Capture the cell that displays the provided text and extract its [x, y] central coordinate. 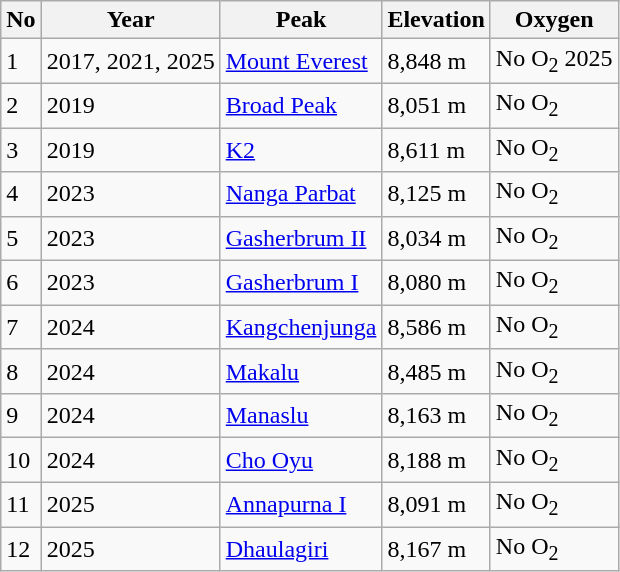
Mount Everest [301, 61]
Annapurna I [301, 504]
8,163 m [436, 416]
Manaslu [301, 416]
6 [21, 283]
K2 [301, 150]
7 [21, 327]
4 [21, 194]
8,611 m [436, 150]
Year [130, 20]
10 [21, 460]
8,051 m [436, 105]
8,485 m [436, 371]
8 [21, 371]
Kangchenjunga [301, 327]
2 [21, 105]
No O2 2025 [554, 61]
8,167 m [436, 549]
8,034 m [436, 238]
Oxygen [554, 20]
Makalu [301, 371]
Broad Peak [301, 105]
Gasherbrum II [301, 238]
12 [21, 549]
No [21, 20]
8,080 m [436, 283]
Cho Oyu [301, 460]
5 [21, 238]
8,125 m [436, 194]
8,188 m [436, 460]
Elevation [436, 20]
2017, 2021, 2025 [130, 61]
3 [21, 150]
9 [21, 416]
Dhaulagiri [301, 549]
8,091 m [436, 504]
8,848 m [436, 61]
11 [21, 504]
Peak [301, 20]
Gasherbrum I [301, 283]
8,586 m [436, 327]
Nanga Parbat [301, 194]
1 [21, 61]
